Detect which cell encompasses the target text, then output its [X, Y] center coordinate. 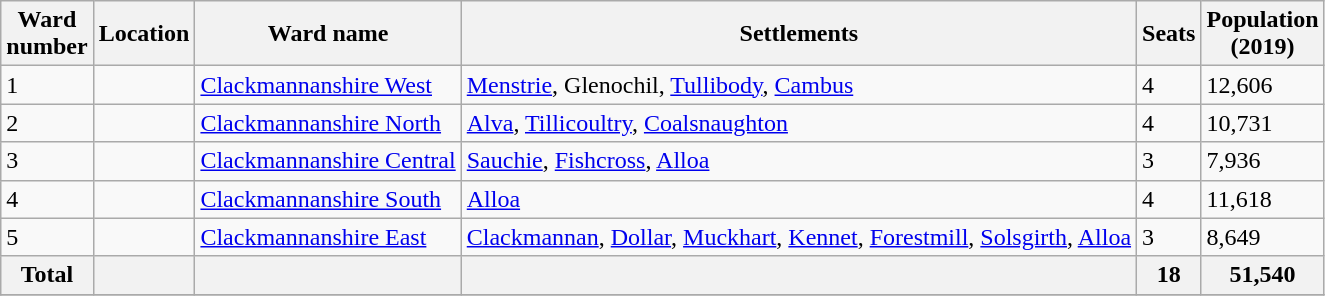
5 [47, 237]
Clackmannanshire South [328, 199]
Wardnumber [47, 34]
51,540 [1262, 275]
Seats [1169, 34]
12,606 [1262, 85]
Population(2019) [1262, 34]
1 [47, 85]
Alloa [798, 199]
18 [1169, 275]
Total [47, 275]
Alva, Tillicoultry, Coalsnaughton [798, 123]
Sauchie, Fishcross, Alloa [798, 161]
Clackmannanshire East [328, 237]
Clackmannan, Dollar, Muckhart, Kennet, Forestmill, Solsgirth, Alloa [798, 237]
Clackmannanshire North [328, 123]
2 [47, 123]
7,936 [1262, 161]
8,649 [1262, 237]
Settlements [798, 34]
Clackmannanshire Central [328, 161]
Ward name [328, 34]
Location [144, 34]
Menstrie, Glenochil, Tullibody, Cambus [798, 85]
Clackmannanshire West [328, 85]
10,731 [1262, 123]
11,618 [1262, 199]
